Return [x, y] of the center of cell containing provided text 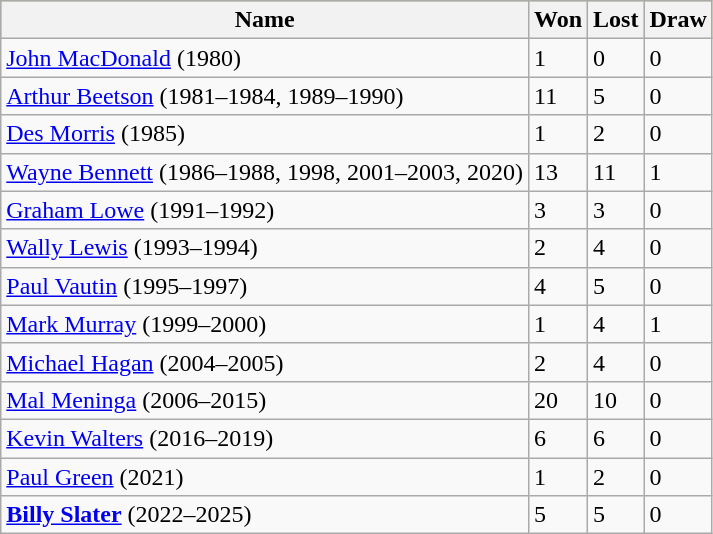
Mark Murray (1999–2000) [265, 324]
Won [558, 20]
Paul Green (2021) [265, 477]
John MacDonald (1980) [265, 58]
Arthur Beetson (1981–1984, 1989–1990) [265, 96]
Kevin Walters (2016–2019) [265, 438]
Graham Lowe (1991–1992) [265, 210]
Wally Lewis (1993–1994) [265, 248]
20 [558, 400]
Billy Slater (2022–2025) [265, 515]
Name [265, 20]
Lost [616, 20]
Paul Vautin (1995–1997) [265, 286]
Wayne Bennett (1986–1988, 1998, 2001–2003, 2020) [265, 172]
Des Morris (1985) [265, 134]
Draw [678, 20]
Mal Meninga (2006–2015) [265, 400]
Michael Hagan (2004–2005) [265, 362]
10 [616, 400]
13 [558, 172]
